Determine the [x, y] coordinate at the center of the cell enclosing the given text.  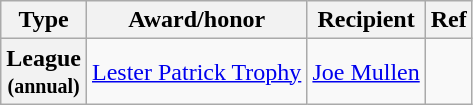
Ref [448, 20]
Award/honor [196, 20]
Lester Patrick Trophy [196, 72]
Recipient [366, 20]
Type [44, 20]
Joe Mullen [366, 72]
League(annual) [44, 72]
